Scan for the cell matching the given text and deliver its (x, y) coordinate at center. 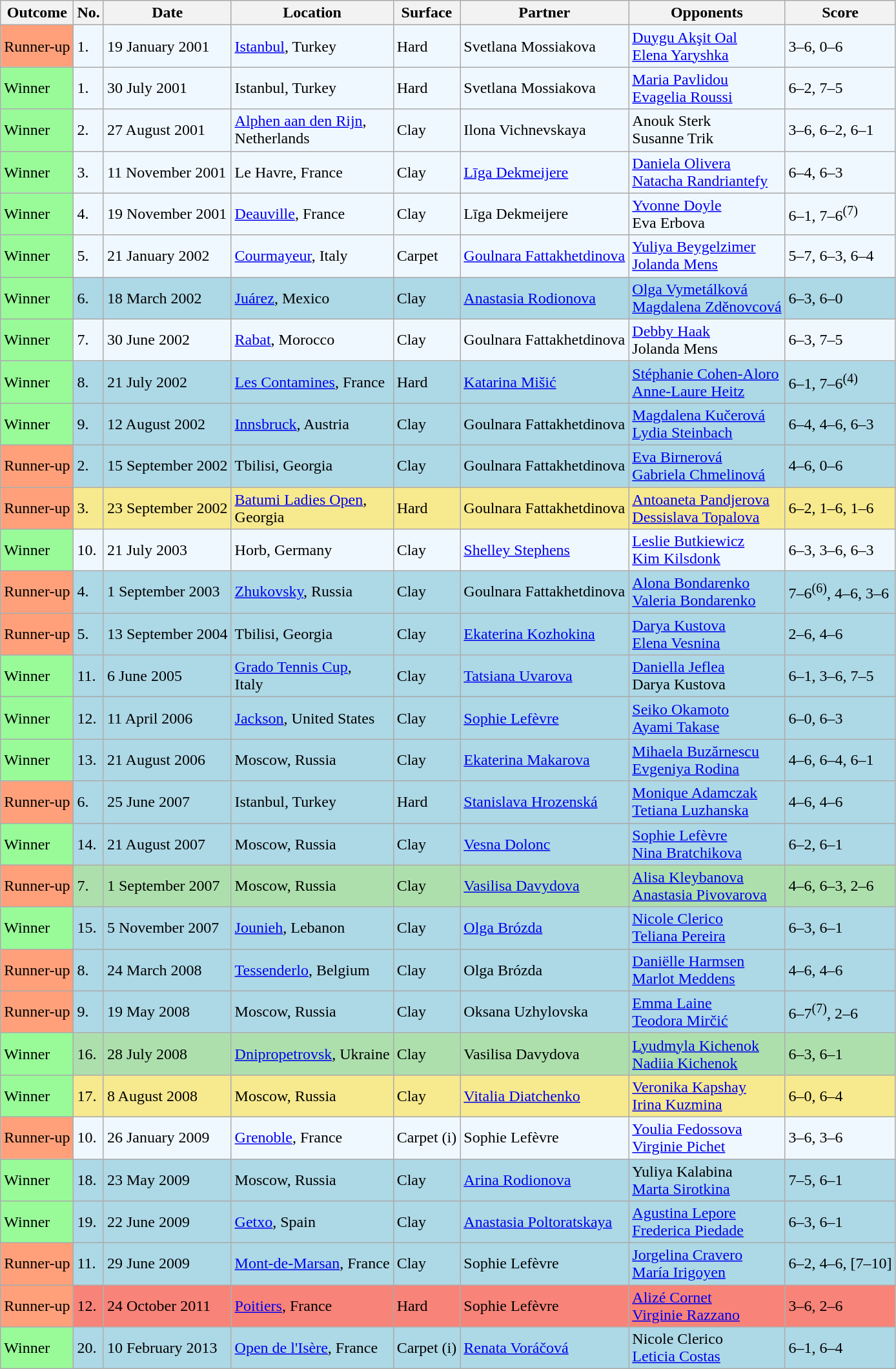
Courmayeur, Italy (312, 256)
Anastasia Rodionova (545, 298)
Opponents (707, 13)
Date (167, 13)
Stéphanie Cohen-Aloro Anne-Laure Heitz (707, 382)
22 June 2009 (167, 1222)
Yvonne Doyle Eva Erbova (707, 214)
15 September 2002 (167, 466)
5–7, 6–3, 6–4 (840, 256)
6–7(7), 2–6 (840, 1012)
Shelley Stephens (545, 550)
10 February 2013 (167, 1348)
No. (88, 13)
Yuliya Beygelzimer Jolanda Mens (707, 256)
Dnipropetrovsk, Ukraine (312, 1053)
6–3, 6–0 (840, 298)
21 August 2006 (167, 760)
6–0, 6–3 (840, 718)
19 November 2001 (167, 214)
Rabat, Morocco (312, 340)
6–4, 4–6, 6–3 (840, 423)
Seiko Okamoto Ayami Takase (707, 718)
Oksana Uzhylovska (545, 1012)
20. (88, 1348)
Surface (427, 13)
6–2, 4–6, [7–10] (840, 1264)
Daniëlle Harmsen Marlot Meddens (707, 969)
Tessenderlo, Belgium (312, 969)
Mont-de-Marsan, France (312, 1264)
Duygu Akşit Oal Elena Yaryshka (707, 46)
Getxo, Spain (312, 1222)
2–6, 4–6 (840, 634)
5 November 2007 (167, 928)
Jorgelina Cravero María Irigoyen (707, 1264)
30 July 2001 (167, 88)
Le Havre, France (312, 172)
Magdalena Kučerová Lydia Steinbach (707, 423)
Ekaterina Makarova (545, 760)
Alphen aan den Rijn, Netherlands (312, 130)
6–0, 6–4 (840, 1096)
Darya Kustova Elena Vesnina (707, 634)
Monique Adamczak Tetiana Luzhanska (707, 802)
Yuliya Kalabina Marta Sirotkina (707, 1180)
11 April 2006 (167, 718)
4–6, 6–4, 6–1 (840, 760)
Leslie Butkiewicz Kim Kilsdonk (707, 550)
21 July 2002 (167, 382)
3–6, 3–6 (840, 1137)
Jounieh, Lebanon (312, 928)
Maria Pavlidou Evagelia Roussi (707, 88)
6–2, 7–5 (840, 88)
18. (88, 1180)
3–6, 6–2, 6–1 (840, 130)
Daniella Jeflea Darya Kustova (707, 676)
Debby Haak Jolanda Mens (707, 340)
19 January 2001 (167, 46)
7–6(6), 4–6, 3–6 (840, 593)
6–1, 7–6(4) (840, 382)
28 July 2008 (167, 1053)
19 May 2008 (167, 1012)
Les Contamines, France (312, 382)
3–6, 2–6 (840, 1306)
18 March 2002 (167, 298)
Eva Birnerová Gabriela Chmelinová (707, 466)
Olga Vymetálková Magdalena Zděnovcová (707, 298)
Veronika Kapshay Irina Kuzmina (707, 1096)
Ekaterina Kozhokina (545, 634)
3–6, 0–6 (840, 46)
Lyudmyla Kichenok Nadiia Kichenok (707, 1053)
Deauville, France (312, 214)
1 September 2007 (167, 886)
Location (312, 13)
Partner (545, 13)
7–5, 6–1 (840, 1180)
14. (88, 844)
23 September 2002 (167, 507)
Vitalia Diatchenko (545, 1096)
Tatsiana Uvarova (545, 676)
19. (88, 1222)
27 August 2001 (167, 130)
Zhukovsky, Russia (312, 593)
6 June 2005 (167, 676)
Vesna Dolonc (545, 844)
Alizé Cornet Virginie Razzano (707, 1306)
Nicole Clerico Teliana Pereira (707, 928)
4–6, 0–6 (840, 466)
Grado Tennis Cup, Italy (312, 676)
17. (88, 1096)
Outcome (37, 13)
Mihaela Buzărnescu Evgeniya Rodina (707, 760)
1 September 2003 (167, 593)
6–1, 3–6, 7–5 (840, 676)
11 November 2001 (167, 172)
6–1, 6–4 (840, 1348)
Carpet (427, 256)
16. (88, 1053)
21 January 2002 (167, 256)
Nicole Clerico Leticia Costas (707, 1348)
Antoaneta Pandjerova Dessislava Topalova (707, 507)
4–6, 6–3, 2–6 (840, 886)
Jackson, United States (312, 718)
Juárez, Mexico (312, 298)
6–1, 7–6(7) (840, 214)
29 June 2009 (167, 1264)
Ilona Vichnevskaya (545, 130)
21 August 2007 (167, 844)
Youlia Fedossova Virginie Pichet (707, 1137)
24 October 2011 (167, 1306)
25 June 2007 (167, 802)
12 August 2002 (167, 423)
Grenoble, France (312, 1137)
Agustina Lepore Frederica Piedade (707, 1222)
Sophie Lefèvre Nina Bratchikova (707, 844)
Renata Voráčová (545, 1348)
Alona Bondarenko Valeria Bondarenko (707, 593)
Open de l'Isère, France (312, 1348)
Anouk Sterk Susanne Trik (707, 130)
13 September 2004 (167, 634)
6–3, 7–5 (840, 340)
Emma Laine Teodora Mirčić (707, 1012)
Anastasia Poltoratskaya (545, 1222)
6–2, 6–1 (840, 844)
Arina Rodionova (545, 1180)
Alisa Kleybanova Anastasia Pivovarova (707, 886)
15. (88, 928)
Horb, Germany (312, 550)
Poitiers, France (312, 1306)
Stanislava Hrozenská (545, 802)
21 July 2003 (167, 550)
13. (88, 760)
Score (840, 13)
26 January 2009 (167, 1137)
Katarina Mišić (545, 382)
24 March 2008 (167, 969)
8 August 2008 (167, 1096)
30 June 2002 (167, 340)
Batumi Ladies Open, Georgia (312, 507)
23 May 2009 (167, 1180)
6–4, 6–3 (840, 172)
6–2, 1–6, 1–6 (840, 507)
Daniela Olivera Natacha Randriantefy (707, 172)
6–3, 3–6, 6–3 (840, 550)
Innsbruck, Austria (312, 423)
